Return the [x, y] coordinate for the center point of the cell that contains the specified text.  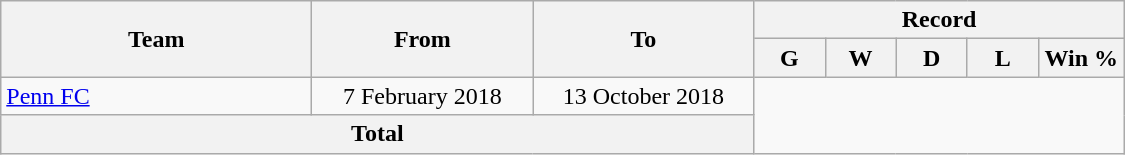
Record [939, 20]
7 February 2018 [422, 96]
W [860, 58]
Penn FC [156, 96]
Win % [1081, 58]
13 October 2018 [644, 96]
D [932, 58]
Total [378, 134]
G [790, 58]
From [422, 39]
L [1002, 58]
Team [156, 39]
To [644, 39]
